Locate the cell with the specified text and output its [X, Y] center coordinate. 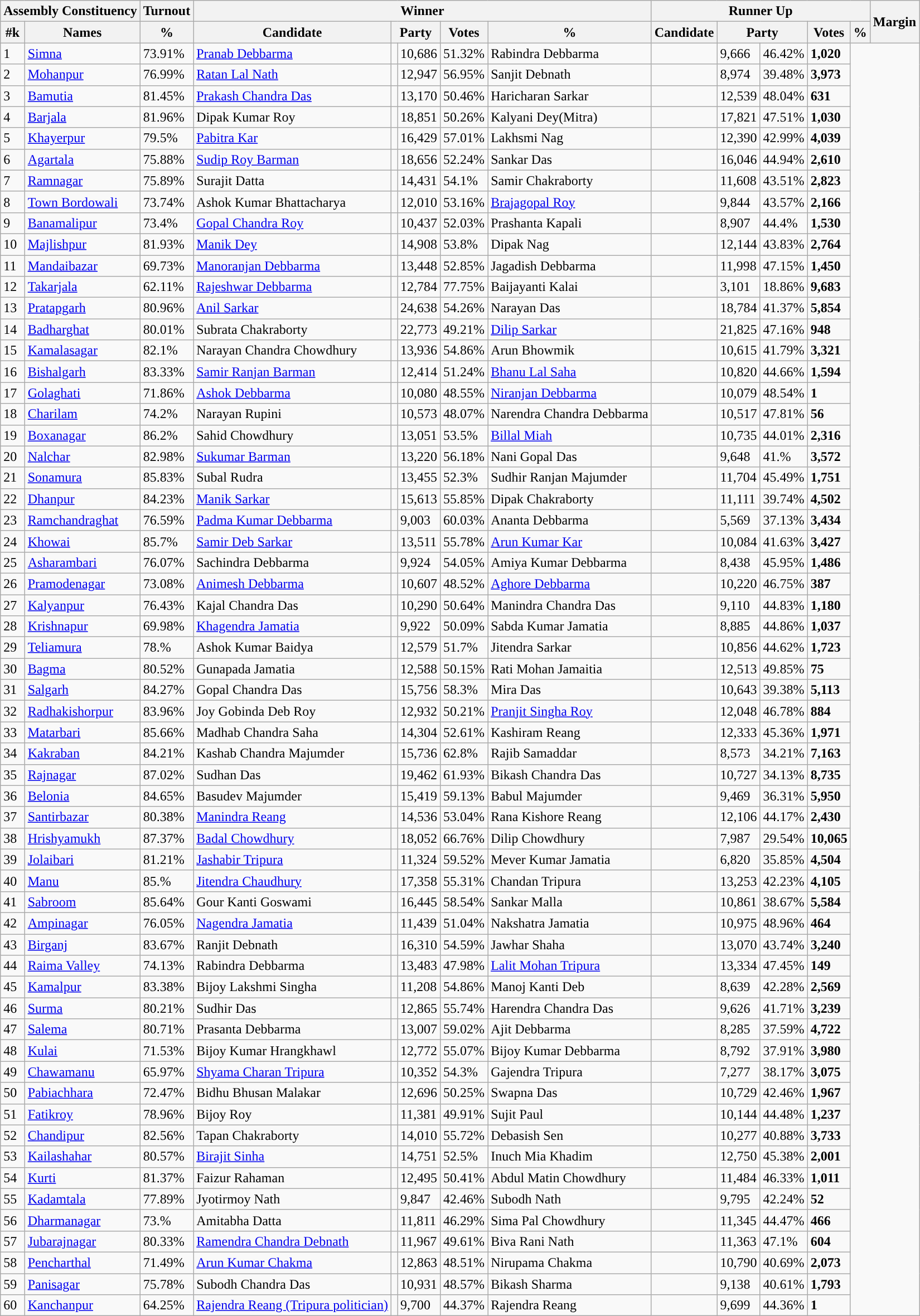
47.16% [784, 329]
Biva Rani Nath [570, 1241]
Sankar Das [570, 159]
Inuch Mia Khadim [570, 1157]
75.88% [167, 159]
Manoranjan Debbarma [292, 266]
Khagendra Jamatia [292, 627]
Jagadish Debbarma [570, 266]
12,106 [738, 817]
75 [829, 669]
10,607 [419, 584]
12,750 [738, 1157]
22,773 [419, 329]
Manindra Reang [292, 817]
Kashab Chandra Majumder [292, 754]
56.95% [464, 75]
10,080 [419, 393]
149 [829, 966]
41.37% [784, 308]
75.78% [167, 1284]
Barjala [83, 117]
Sudhir Ranjan Majumder [570, 478]
55 [12, 1199]
Matarbari [83, 732]
Harendra Chandra Das [570, 1008]
36 [12, 796]
Prashanta Kapali [570, 223]
4,502 [829, 499]
10,735 [738, 435]
11,111 [738, 499]
18,052 [419, 838]
16,046 [738, 159]
58 [12, 1262]
12,784 [419, 287]
Sima Pal Chowdhury [570, 1220]
42.23% [784, 881]
Nalchar [83, 457]
11,704 [738, 478]
14,304 [419, 732]
3,321 [829, 351]
Kakraban [83, 754]
76.05% [167, 923]
37 [12, 817]
5,569 [738, 520]
12,772 [419, 1051]
Bijoy Kumar Debbarma [570, 1051]
29 [12, 648]
Sankar Malla [570, 902]
45 [12, 987]
9,847 [419, 1199]
9,795 [738, 1199]
5,113 [829, 690]
52.61% [464, 732]
14 [12, 329]
Ramnagar [83, 181]
84.23% [167, 499]
Niranjan Debbarma [570, 393]
42 [12, 923]
60 [12, 1305]
57.01% [464, 138]
Dilip Chowdhury [570, 838]
11,208 [419, 987]
11 [12, 266]
10,727 [738, 775]
43.51% [784, 181]
52.5% [464, 1157]
74.2% [167, 414]
3,239 [829, 1008]
Samir Deb Sarkar [292, 541]
Anil Sarkar [292, 308]
10,790 [738, 1262]
52.03% [464, 223]
81.45% [167, 96]
71.49% [167, 1262]
14,431 [419, 181]
Ranjit Debnath [292, 945]
Dipak Nag [570, 244]
Jyotirmoy Nath [292, 1199]
10,084 [738, 541]
38 [12, 838]
Sabroom [83, 902]
10,729 [738, 1093]
8,735 [829, 775]
47.81% [784, 414]
12,588 [419, 669]
9,699 [738, 1305]
73.74% [167, 202]
Narendra Chandra Debbarma [570, 414]
4,504 [829, 859]
34.21% [784, 754]
12,495 [419, 1178]
Ashok Kumar Baidya [292, 648]
Arun Bhowmik [570, 351]
Debasish Sen [570, 1135]
6,820 [738, 859]
46.78% [784, 711]
73.91% [167, 54]
81.93% [167, 244]
10,643 [738, 690]
85.% [167, 881]
10,861 [738, 902]
13,511 [419, 541]
Bikash Chandra Das [570, 775]
47.98% [464, 966]
34.13% [784, 775]
12,863 [419, 1262]
Rati Mohan Jamaitia [570, 669]
12,947 [419, 75]
78.% [167, 648]
Gopal Chandra Roy [292, 223]
81.96% [167, 117]
21,825 [738, 329]
14,010 [419, 1135]
11,324 [419, 859]
4 [12, 117]
82.98% [167, 457]
604 [829, 1241]
13,936 [419, 351]
Padma Kumar Debbarma [292, 520]
12,696 [419, 1093]
Jitendra Sarkar [570, 648]
9,922 [419, 627]
20 [12, 457]
55.74% [464, 1008]
41 [12, 902]
Gajendra Tripura [570, 1072]
Pramodenagar [83, 584]
4,105 [829, 881]
37.59% [784, 1030]
Prakash Chandra Das [292, 96]
49.61% [464, 1241]
Ajit Debbarma [570, 1030]
12,539 [738, 96]
50.46% [464, 96]
Santirbazar [83, 817]
73.% [167, 1220]
32 [12, 711]
47.45% [784, 966]
Krishnapur [83, 627]
45.36% [784, 732]
9,138 [738, 1284]
18.86% [784, 287]
53.04% [464, 817]
11,608 [738, 181]
75.89% [167, 181]
Sachindra Debbarma [292, 562]
42.24% [784, 1199]
Pranab Debbarma [292, 54]
53.5% [464, 435]
Surajit Datta [292, 181]
Charilam [83, 414]
48.54% [784, 393]
35 [12, 775]
60.03% [464, 520]
12,144 [738, 244]
44.83% [784, 605]
Subal Rudra [292, 478]
Dipak Chakraborty [570, 499]
51 [12, 1114]
Chandan Tripura [570, 881]
49.21% [464, 329]
3 [12, 96]
12,513 [738, 669]
2,316 [829, 435]
Nani Gopal Das [570, 457]
27 [12, 605]
10,686 [419, 54]
Hrishyamukh [83, 838]
5,854 [829, 308]
13,170 [419, 96]
Jolaibari [83, 859]
10,615 [738, 351]
17,358 [419, 881]
18 [12, 414]
41.% [784, 457]
14,536 [419, 817]
47.51% [784, 117]
83.96% [167, 711]
3,427 [829, 541]
44.37% [464, 1305]
10,277 [738, 1135]
4,039 [829, 138]
Narayan Rupini [292, 414]
Chawamanu [83, 1072]
Bamutia [83, 96]
51.24% [464, 372]
76.99% [167, 75]
73.08% [167, 584]
13,253 [738, 881]
11,381 [419, 1114]
50.09% [464, 627]
45.38% [784, 1157]
Jashabir Tripura [292, 859]
59.13% [464, 796]
41.63% [784, 541]
15,736 [419, 754]
Bikash Sharma [570, 1284]
43 [12, 945]
10,290 [419, 605]
Runner Up [761, 11]
13,070 [738, 945]
73.4% [167, 223]
85.64% [167, 902]
49.91% [464, 1114]
Manik Dey [292, 244]
80.33% [167, 1241]
Lalit Mohan Tripura [570, 966]
64.25% [167, 1305]
45.49% [784, 478]
51.32% [464, 54]
1,011 [829, 1178]
37.13% [784, 520]
Arun Kumar Kar [570, 541]
Names [83, 32]
Arun Kumar Chakma [292, 1262]
9,626 [738, 1008]
Gour Kanti Goswami [292, 902]
Rajnagar [83, 775]
9,683 [829, 287]
54.26% [464, 308]
Sonamura [83, 478]
Pratapgarh [83, 308]
15 [12, 351]
#k [12, 32]
Dipak Kumar Roy [292, 117]
24,638 [419, 308]
54.1% [464, 181]
12,048 [738, 711]
48 [12, 1051]
43.83% [784, 244]
71.53% [167, 1051]
10,079 [738, 393]
Sudip Roy Barman [292, 159]
10,975 [738, 923]
83.38% [167, 987]
10,856 [738, 648]
61.93% [464, 775]
76.43% [167, 605]
44.48% [784, 1114]
10,065 [829, 838]
48.51% [464, 1262]
Belonia [83, 796]
39.38% [784, 690]
Kadamtala [83, 1199]
Faizur Rahaman [292, 1178]
51.04% [464, 923]
44 [12, 966]
54.05% [464, 562]
77.75% [464, 287]
69.98% [167, 627]
1,237 [829, 1114]
1,723 [829, 648]
48.57% [464, 1284]
52.24% [464, 159]
44.36% [784, 1305]
7 [12, 181]
80.96% [167, 308]
30 [12, 669]
48.07% [464, 414]
44.66% [784, 372]
1,030 [829, 117]
Simna [83, 54]
3,240 [829, 945]
Surma [83, 1008]
87.02% [167, 775]
387 [829, 584]
2,823 [829, 181]
14,751 [419, 1157]
Town Bordowali [83, 202]
9,469 [738, 796]
42.99% [784, 138]
Nirupama Chakma [570, 1262]
13,051 [419, 435]
1,020 [829, 54]
Manu [83, 881]
13,455 [419, 478]
48.55% [464, 393]
56.18% [464, 457]
Pabitra Kar [292, 138]
Ratan Lal Nath [292, 75]
Jawhar Shaha [570, 945]
62.8% [464, 754]
Bijoy Lakshmi Singha [292, 987]
8 [12, 202]
Kamalpur [83, 987]
2 [12, 75]
Majlishpur [83, 244]
2,569 [829, 987]
Manoj Kanti Deb [570, 987]
48.52% [464, 584]
Rajeshwar Debbarma [292, 287]
10,220 [738, 584]
Rajendra Reang (Tripura politician) [292, 1305]
44.62% [784, 648]
9 [12, 223]
58.3% [464, 690]
Aghore Debbarma [570, 584]
Takarjala [83, 287]
Pabiachhara [83, 1093]
76.07% [167, 562]
11,967 [419, 1241]
Dharmanagar [83, 1220]
13,448 [419, 266]
Narayan Das [570, 308]
Gopal Chandra Das [292, 690]
55.85% [464, 499]
16,445 [419, 902]
80.52% [167, 669]
77.89% [167, 1199]
19,462 [419, 775]
37.91% [784, 1051]
17,821 [738, 117]
82.56% [167, 1135]
53.16% [464, 202]
55.72% [464, 1135]
Birganj [83, 945]
50.15% [464, 669]
41.79% [784, 351]
5,584 [829, 902]
Kanchanpur [83, 1305]
3,733 [829, 1135]
47.1% [784, 1241]
Sukumar Barman [292, 457]
83.33% [167, 372]
80.57% [167, 1157]
58.54% [464, 902]
42.28% [784, 987]
Gunapada Jamatia [292, 669]
85.7% [167, 541]
86.2% [167, 435]
50.64% [464, 605]
15,756 [419, 690]
Sabda Kumar Jamatia [570, 627]
Ramchandraghat [83, 520]
18,656 [419, 159]
4,722 [829, 1030]
26 [12, 584]
34 [12, 754]
Badal Chowdhury [292, 838]
66.76% [464, 838]
11,363 [738, 1241]
81.37% [167, 1178]
1,530 [829, 223]
29.54% [784, 838]
Kalyani Dey(Mitra) [570, 117]
40 [12, 881]
3,980 [829, 1051]
Nagendra Jamatia [292, 923]
55.07% [464, 1051]
466 [829, 1220]
55.31% [464, 881]
12,010 [419, 202]
Nakshatra Jamatia [570, 923]
84.65% [167, 796]
80.71% [167, 1030]
Margin [894, 22]
2,166 [829, 202]
8,639 [738, 987]
12,333 [738, 732]
59 [12, 1284]
Narayan Chandra Chowdhury [292, 351]
13,483 [419, 966]
11,998 [738, 266]
44.94% [784, 159]
85.66% [167, 732]
7,163 [829, 754]
Sanjit Debnath [570, 75]
47 [12, 1030]
36.31% [784, 796]
Kurti [83, 1178]
Assembly Constituency [70, 11]
2,610 [829, 159]
Billal Miah [570, 435]
Agartala [83, 159]
Bagma [83, 669]
43.74% [784, 945]
54 [12, 1178]
5 [12, 138]
44.01% [784, 435]
Badharghat [83, 329]
2,764 [829, 244]
Subrata Chakraborty [292, 329]
83.67% [167, 945]
Basudev Majumder [292, 796]
9,003 [419, 520]
7,277 [738, 1072]
80.21% [167, 1008]
46 [12, 1008]
10 [12, 244]
19 [12, 435]
Kamalasagar [83, 351]
Lakhsmi Nag [570, 138]
Sujit Paul [570, 1114]
8,285 [738, 1030]
Turnout [167, 11]
11,439 [419, 923]
Bishalgarh [83, 372]
21 [12, 478]
Baijayanti Kalai [570, 287]
Pencharthal [83, 1262]
25 [12, 562]
10,573 [419, 414]
46.33% [784, 1178]
79.5% [167, 138]
Swapna Das [570, 1093]
40.88% [784, 1135]
76.59% [167, 520]
11,484 [738, 1178]
57 [12, 1241]
Mandaibazar [83, 266]
44.17% [784, 817]
8,438 [738, 562]
Bijoy Roy [292, 1114]
12,865 [419, 1008]
Kalyanpur [83, 605]
8,573 [738, 754]
Ananta Debbarma [570, 520]
Prasanta Debbarma [292, 1030]
Kulai [83, 1051]
1,450 [829, 266]
50 [12, 1093]
51.7% [464, 648]
8,907 [738, 223]
8,792 [738, 1051]
44.47% [784, 1220]
53 [12, 1157]
464 [829, 923]
1,486 [829, 562]
Salgarh [83, 690]
81.21% [167, 859]
2,073 [829, 1262]
52.85% [464, 266]
12,932 [419, 711]
47.15% [784, 266]
8,974 [738, 75]
Banamalipur [83, 223]
Pranjit Singha Roy [570, 711]
Manindra Chandra Das [570, 605]
22 [12, 499]
10,144 [738, 1114]
9,924 [419, 562]
80.01% [167, 329]
59.52% [464, 859]
Mira Das [570, 690]
74.13% [167, 966]
48.04% [784, 96]
Boxanagar [83, 435]
50.26% [464, 117]
46.29% [464, 1220]
3,572 [829, 457]
Ashok Debbarma [292, 393]
Ampinagar [83, 923]
Teliamura [83, 648]
Jitendra Chaudhury [292, 881]
Sahid Chowdhury [292, 435]
Ramendra Chandra Debnath [292, 1241]
52.3% [464, 478]
13,334 [738, 966]
72.47% [167, 1093]
50.41% [464, 1178]
59.02% [464, 1030]
1,793 [829, 1284]
44.86% [784, 627]
31 [12, 690]
53.8% [464, 244]
12,414 [419, 372]
38.17% [784, 1072]
9,648 [738, 457]
Khayerpur [83, 138]
Dilip Sarkar [570, 329]
Ashok Kumar Bhattacharya [292, 202]
40.61% [784, 1284]
Sudhir Das [292, 1008]
Golaghati [83, 393]
Mohanpur [83, 75]
11,811 [419, 1220]
41.71% [784, 1008]
Kashiram Reang [570, 732]
Abdul Matin Chowdhury [570, 1178]
Subodh Chandra Das [292, 1284]
Winner [423, 11]
1,037 [829, 627]
Dhanpur [83, 499]
Rajendra Reang [570, 1305]
Animesh Debbarma [292, 584]
71.86% [167, 393]
Jubarajnagar [83, 1241]
Salema [83, 1030]
40.69% [784, 1262]
13 [12, 308]
84.21% [167, 754]
Joy Gobinda Deb Roy [292, 711]
3,101 [738, 287]
45.95% [784, 562]
Panisagar [83, 1284]
13,007 [419, 1030]
23 [12, 520]
Samir Ranjan Barman [292, 372]
46.75% [784, 584]
7,987 [738, 838]
11,345 [738, 1220]
9,110 [738, 605]
5,950 [829, 796]
39.74% [784, 499]
9,844 [738, 202]
50.25% [464, 1093]
Raima Valley [83, 966]
28 [12, 627]
87.37% [167, 838]
69.73% [167, 266]
Rana Kishore Reang [570, 817]
Tapan Chakraborty [292, 1135]
33 [12, 732]
Bhanu Lal Saha [570, 372]
13,220 [419, 457]
48.96% [784, 923]
Amitabha Datta [292, 1220]
15,419 [419, 796]
1,180 [829, 605]
17 [12, 393]
Mever Kumar Jamatia [570, 859]
Kailashahar [83, 1157]
1,594 [829, 372]
Fatikroy [83, 1114]
39.48% [784, 75]
10,820 [738, 372]
38.67% [784, 902]
Kajal Chandra Das [292, 605]
Birajit Sinha [292, 1157]
Babul Majumder [570, 796]
82.1% [167, 351]
Samir Chakraborty [570, 181]
Haricharan Sarkar [570, 96]
49 [12, 1072]
50.21% [464, 711]
Sudhan Das [292, 775]
24 [12, 541]
16 [12, 372]
12,579 [419, 648]
14,908 [419, 244]
16,310 [419, 945]
10,352 [419, 1072]
Bijoy Kumar Hrangkhawl [292, 1051]
46.42% [784, 54]
1,751 [829, 478]
35.85% [784, 859]
948 [829, 329]
Shyama Charan Tripura [292, 1072]
65.97% [167, 1072]
16,429 [419, 138]
43.57% [784, 202]
884 [829, 711]
1,971 [829, 732]
9,700 [419, 1305]
55.78% [464, 541]
631 [829, 96]
62.11% [167, 287]
2,001 [829, 1157]
12 [12, 287]
Bidhu Bhusan Malakar [292, 1093]
Manik Sarkar [292, 499]
Khowai [83, 541]
44.4% [784, 223]
39 [12, 859]
9,666 [738, 54]
10,437 [419, 223]
Chandipur [83, 1135]
3,973 [829, 75]
2,430 [829, 817]
Radhakishorpur [83, 711]
Subodh Nath [570, 1199]
80.38% [167, 817]
6 [12, 159]
54.3% [464, 1072]
54.59% [464, 945]
Amiya Kumar Debbarma [570, 562]
Rajib Samaddar [570, 754]
12,390 [738, 138]
Asharambari [83, 562]
15,613 [419, 499]
3,075 [829, 1072]
8,885 [738, 627]
18,851 [419, 117]
Madhab Chandra Saha [292, 732]
10,931 [419, 1284]
Brajagopal Roy [570, 202]
78.96% [167, 1114]
49.85% [784, 669]
18,784 [738, 308]
85.83% [167, 478]
3,434 [829, 520]
10,517 [738, 414]
1,967 [829, 1093]
84.27% [167, 690]
